Pinpoint the cell where the given text exists, returning its (x, y) midpoint coordinate. 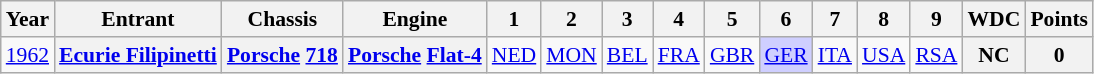
Porsche Flat-4 (415, 55)
Entrant (138, 19)
NED (514, 55)
GBR (732, 55)
USA (884, 55)
Points (1059, 19)
4 (679, 19)
Year (28, 19)
WDC (994, 19)
GER (786, 55)
MON (572, 55)
ITA (835, 55)
NC (994, 55)
0 (1059, 55)
5 (732, 19)
BEL (628, 55)
2 (572, 19)
FRA (679, 55)
8 (884, 19)
6 (786, 19)
9 (936, 19)
RSA (936, 55)
Chassis (282, 19)
1 (514, 19)
3 (628, 19)
7 (835, 19)
Ecurie Filipinetti (138, 55)
1962 (28, 55)
Engine (415, 19)
Porsche 718 (282, 55)
